Capture the cell that displays the provided text and extract its (X, Y) central coordinate. 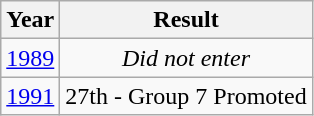
1989 (30, 58)
Year (30, 20)
Did not enter (186, 58)
27th - Group 7 Promoted (186, 96)
Result (186, 20)
1991 (30, 96)
